Output the [x, y] coordinate of the center of the cell containing the given text.  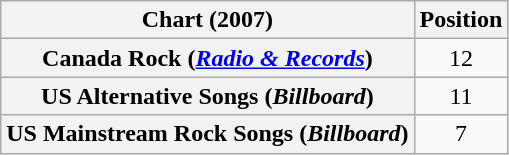
Canada Rock (Radio & Records) [208, 58]
7 [461, 134]
11 [461, 96]
Chart (2007) [208, 20]
12 [461, 58]
US Mainstream Rock Songs (Billboard) [208, 134]
US Alternative Songs (Billboard) [208, 96]
Position [461, 20]
